Find where the given text appears and provide that cell's center as [X, Y] coordinate. 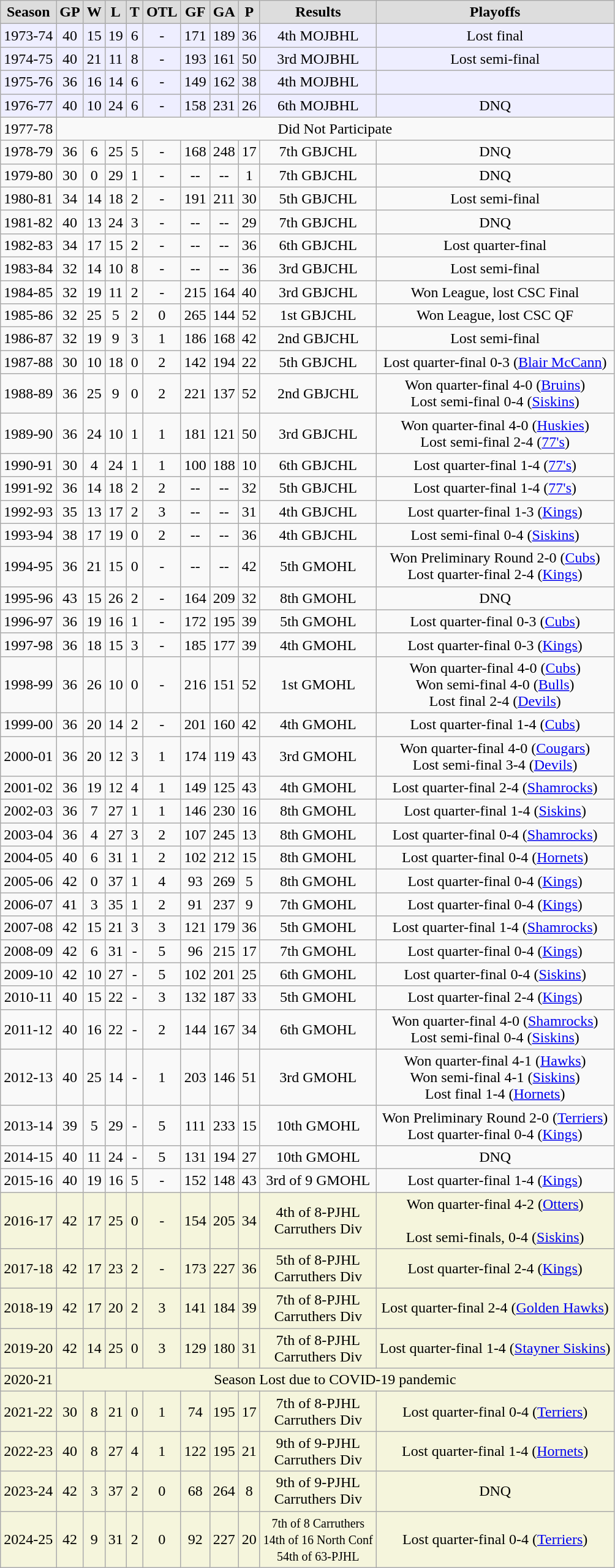
185 [195, 645]
2009-10 [28, 974]
1989-90 [28, 434]
1998-99 [28, 684]
2013-14 [28, 1125]
125 [224, 788]
33 [249, 998]
186 [195, 339]
1995-96 [28, 598]
231 [224, 105]
1st GBJCHL [318, 316]
209 [224, 598]
Season Lost due to COVID-19 pandemic [335, 1380]
Lost quarter-final 1-4 (Kings) [495, 1180]
1994-95 [28, 566]
Lost quarter-final 1-4 (Cubs) [495, 724]
2003-04 [28, 835]
141 [195, 1309]
193 [195, 59]
Won quarter-final 4-2 (Otters)Lost semi-finals, 0-4 (Siskins) [495, 1221]
Lost quarter-final 1-4 (Shamrocks) [495, 928]
131 [195, 1157]
2007-08 [28, 928]
2020-21 [28, 1380]
264 [224, 1491]
1999-00 [28, 724]
Playoffs [495, 12]
1977-78 [28, 129]
1975-76 [28, 82]
GA [224, 12]
2023-24 [28, 1491]
Results [318, 12]
2019-20 [28, 1348]
1st GMOHL [318, 684]
2010-11 [28, 998]
Won quarter-final 4-0 (Huskies)Lost semi-final 2-4 (77's) [495, 434]
Lost quarter-final 2-4 (Shamrocks) [495, 788]
188 [224, 465]
2014-15 [28, 1157]
96 [195, 951]
269 [224, 881]
OTL [162, 12]
2021-22 [28, 1412]
2011-12 [28, 1029]
230 [224, 811]
4th of 8-PJHLCarruthers Div [318, 1221]
177 [224, 645]
Lost quarter-final [495, 245]
1997-98 [28, 645]
2024-25 [28, 1539]
1984-85 [28, 292]
W [94, 12]
148 [224, 1180]
152 [195, 1180]
154 [195, 1221]
245 [224, 835]
7th of 8 Carruthers 14th of 16 North Conf 54th of 63-PJHL [318, 1539]
142 [195, 362]
68 [195, 1491]
Won League, lost CSC Final [495, 292]
137 [224, 393]
Lost quarter-final 0-3 (Cubs) [495, 621]
2005-06 [28, 881]
93 [195, 881]
Won quarter-final 4-0 (Bruins)Lost semi-final 0-4 (Siskins) [495, 393]
132 [195, 998]
T [135, 12]
100 [195, 465]
2002-03 [28, 811]
2012-13 [28, 1077]
Lost quarter-final 0-4 (Shamrocks) [495, 835]
2015-16 [28, 1180]
216 [195, 684]
1991-92 [28, 488]
2016-17 [28, 1221]
1978-79 [28, 152]
172 [195, 621]
6th MOJBHL [318, 105]
211 [224, 199]
265 [195, 316]
Lost quarter-final 2-4 (Golden Hawks) [495, 1309]
161 [224, 59]
2006-07 [28, 904]
151 [224, 684]
129 [195, 1348]
P [249, 12]
1983-84 [28, 268]
Lost quarter-final 1-4 (Stayner Siskins) [495, 1348]
1996-97 [28, 621]
2001-02 [28, 788]
51 [249, 1077]
203 [195, 1077]
1973-74 [28, 36]
1993-94 [28, 535]
187 [224, 998]
91 [195, 904]
Lost semi-final 0-4 (Siskins) [495, 535]
160 [224, 724]
41 [70, 904]
74 [195, 1412]
GF [195, 12]
1980-81 [28, 199]
Won Preliminary Round 2-0 (Terriers)Lost quarter-final 0-4 (Kings) [495, 1125]
1981-82 [28, 222]
221 [195, 393]
Won League, lost CSC QF [495, 316]
1985-86 [28, 316]
Lost quarter-final 1-3 (Kings) [495, 512]
Won Preliminary Round 2-0 (Cubs)Lost quarter-final 2-4 (Kings) [495, 566]
167 [224, 1029]
248 [224, 152]
174 [195, 756]
107 [195, 835]
Lost final [495, 36]
111 [195, 1125]
Won quarter-final 4-0 (Cubs)Won semi-final 4-0 (Bulls)Lost final 2-4 (Devils) [495, 684]
Lost quarter-final 0-3 (Blair McCann) [495, 362]
Lost quarter-final 1-4 (Hornets) [495, 1451]
1988-89 [28, 393]
92 [195, 1539]
GP [70, 12]
184 [224, 1309]
179 [224, 928]
Won quarter-final 4-0 (Cougars)Lost semi-final 3-4 (Devils) [495, 756]
1987-88 [28, 362]
181 [195, 434]
23 [115, 1268]
1979-80 [28, 175]
Did Not Participate [335, 129]
5th of 8-PJHLCarruthers Div [318, 1268]
191 [195, 199]
3rd MOJBHL [318, 59]
1974-75 [28, 59]
122 [195, 1451]
Won quarter-final 4-0 (Shamrocks)Lost semi-final 0-4 (Siskins) [495, 1029]
180 [224, 1348]
158 [195, 105]
2008-09 [28, 951]
1976-77 [28, 105]
2000-01 [28, 756]
212 [224, 858]
2022-23 [28, 1451]
L [115, 12]
171 [195, 36]
237 [224, 904]
1982-83 [28, 245]
173 [195, 1268]
1986-87 [28, 339]
189 [224, 36]
205 [224, 1221]
233 [224, 1125]
Season [28, 12]
2004-05 [28, 858]
3rd of 9 GMOHL [318, 1180]
Lost quarter-final 0-4 (Hornets) [495, 858]
Won quarter-final 4-1 (Hawks)Won semi-final 4-1 (Siskins)Lost final 1-4 (Hornets) [495, 1077]
7 [94, 811]
Lost quarter-final 1-4 (Siskins) [495, 811]
119 [224, 756]
162 [224, 82]
1990-91 [28, 465]
1992-93 [28, 512]
2018-19 [28, 1309]
2017-18 [28, 1268]
Lost quarter-final 0-3 (Kings) [495, 645]
Lost quarter-final 0-4 (Siskins) [495, 974]
